Search for the cell housing the specified text and yield its [x, y] center coordinate. 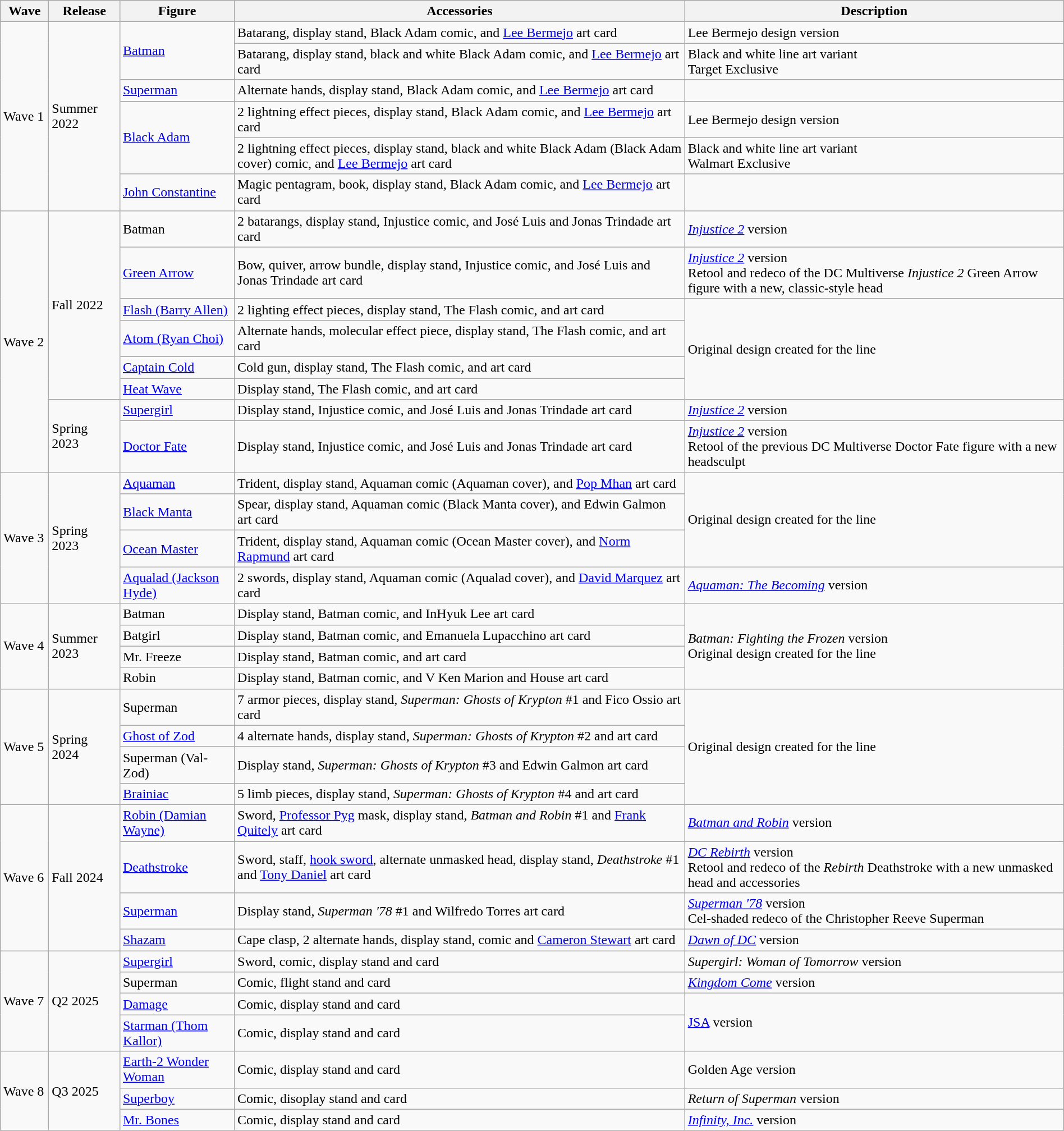
Batgirl [177, 635]
Robin [177, 678]
Kingdom Come version [874, 983]
Wave [25, 11]
Q3 2025 [84, 1091]
Cape clasp, 2 alternate hands, display stand, comic and Cameron Stewart art card [460, 940]
5 limb pieces, display stand, Superman: Ghosts of Krypton #4 and art card [460, 794]
Release [84, 11]
Return of Superman version [874, 1098]
Sword, Professor Pyg mask, display stand, Batman and Robin #1 and Frank Quitely art card [460, 823]
Wave 8 [25, 1091]
2 lightning effect pieces, display stand, black and white Black Adam (Black Adam cover) comic, and Lee Bermejo art card [460, 156]
Supergirl: Woman of Tomorrow version [874, 961]
Wave 4 [25, 646]
John Constantine [177, 192]
Fall 2024 [84, 877]
Robin (Damian Wayne) [177, 823]
Wave 2 [25, 341]
Atom (Ryan Choi) [177, 338]
Deathstroke [177, 867]
Golden Age version [874, 1070]
2 batarangs, display stand, Injustice comic, and José Luis and Jonas Trindade art card [460, 229]
Dawn of DC version [874, 940]
Flash (Barry Allen) [177, 309]
JSA version [874, 1023]
Batman and Robin version [874, 823]
Accessories [460, 11]
Brainiac [177, 794]
Display stand, Batman comic, and Emanuela Lupacchino art card [460, 635]
Shazam [177, 940]
Black Adam [177, 138]
Starman (Thom Kallor) [177, 1033]
Superboy [177, 1098]
Batarang, display stand, Black Adam comic, and Lee Bermejo art card [460, 33]
Captain Cold [177, 367]
Trident, display stand, Aquaman comic (Aquaman cover), and Pop Mhan art card [460, 483]
Damage [177, 1004]
Injustice 2 versionRetool of the previous DC Multiverse Doctor Fate figure with a new headsculpt [874, 447]
Ocean Master [177, 549]
Earth-2 Wonder Woman [177, 1070]
Fall 2022 [84, 305]
Magic pentagram, book, display stand, Black Adam comic, and Lee Bermejo art card [460, 192]
Figure [177, 11]
Batman: Fighting the Frozen versionOriginal design created for the line [874, 646]
Display stand, The Flash comic, and art card [460, 389]
Q2 2025 [84, 1001]
Mr. Freeze [177, 657]
Infinity, Inc. version [874, 1120]
DC Rebirth versionRetool and redeco of the Rebirth Deathstroke with a new unmasked head and accessories [874, 867]
Comic, flight stand and card [460, 983]
Alternate hands, display stand, Black Adam comic, and Lee Bermejo art card [460, 90]
Superman '78 versionCel-shaded redeco of the Christopher Reeve Superman [874, 912]
2 lightning effect pieces, display stand, Black Adam comic, and Lee Bermejo art card [460, 119]
Sword, staff, hook sword, alternate unmasked head, display stand, Deathstroke #1 and Tony Daniel art card [460, 867]
Trident, display stand, Aquaman comic (Ocean Master cover), and Norm Rapmund art card [460, 549]
Doctor Fate [177, 447]
Cold gun, display stand, The Flash comic, and art card [460, 367]
Comic, disoplay stand and card [460, 1098]
Batarang, display stand, black and white Black Adam comic, and Lee Bermejo art card [460, 62]
Black and white line art variantTarget Exclusive [874, 62]
Sword, comic, display stand and card [460, 961]
4 alternate hands, display stand, Superman: Ghosts of Krypton #2 and art card [460, 736]
Display stand, Batman comic, and InHyuk Lee art card [460, 614]
Wave 6 [25, 877]
Aquaman: The Becoming version [874, 585]
Black Manta [177, 512]
2 lighting effect pieces, display stand, The Flash comic, and art card [460, 309]
Injustice 2 versionRetool and redeco of the DC Multiverse Injustice 2 Green Arrow figure with a new, classic-style head [874, 273]
7 armor pieces, display stand, Superman: Ghosts of Krypton #1 and Fico Ossio art card [460, 707]
Aquaman [177, 483]
Spear, display stand, Aquaman comic (Black Manta cover), and Edwin Galmon art card [460, 512]
Heat Wave [177, 389]
2 swords, display stand, Aquaman comic (Aqualad cover), and David Marquez art card [460, 585]
Display stand, Superman '78 #1 and Wilfredo Torres art card [460, 912]
Green Arrow [177, 273]
Aqualad (Jackson Hyde) [177, 585]
Wave 1 [25, 116]
Bow, quiver, arrow bundle, display stand, Injustice comic, and José Luis and Jonas Trindade art card [460, 273]
Ghost of Zod [177, 736]
Display stand, Batman comic, and V Ken Marion and House art card [460, 678]
Wave 3 [25, 538]
Spring 2024 [84, 747]
Summer 2023 [84, 646]
Summer 2022 [84, 116]
Black and white line art variantWalmart Exclusive [874, 156]
Description [874, 11]
Display stand, Superman: Ghosts of Krypton #3 and Edwin Galmon art card [460, 764]
Superman (Val-Zod) [177, 764]
Wave 5 [25, 747]
Mr. Bones [177, 1120]
Wave 7 [25, 1001]
Alternate hands, molecular effect piece, display stand, The Flash comic, and art card [460, 338]
Display stand, Batman comic, and art card [460, 657]
